Capture the cell that displays the provided text and extract its [x, y] central coordinate. 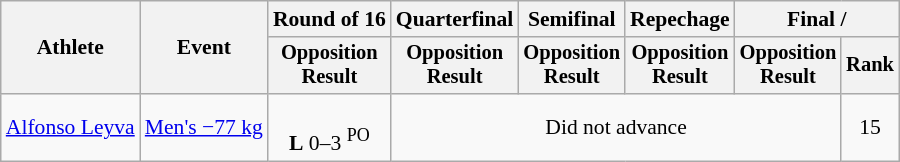
Quarterfinal [455, 19]
Rank [870, 66]
L 0–3 PO [330, 128]
Alfonso Leyva [70, 128]
Round of 16 [330, 19]
Semifinal [572, 19]
Final / [817, 19]
Did not advance [616, 128]
Men's −77 kg [204, 128]
Event [204, 48]
15 [870, 128]
Repechage [680, 19]
Athlete [70, 48]
